Determine the (X, Y) coordinate at the center of the cell enclosing the given text.  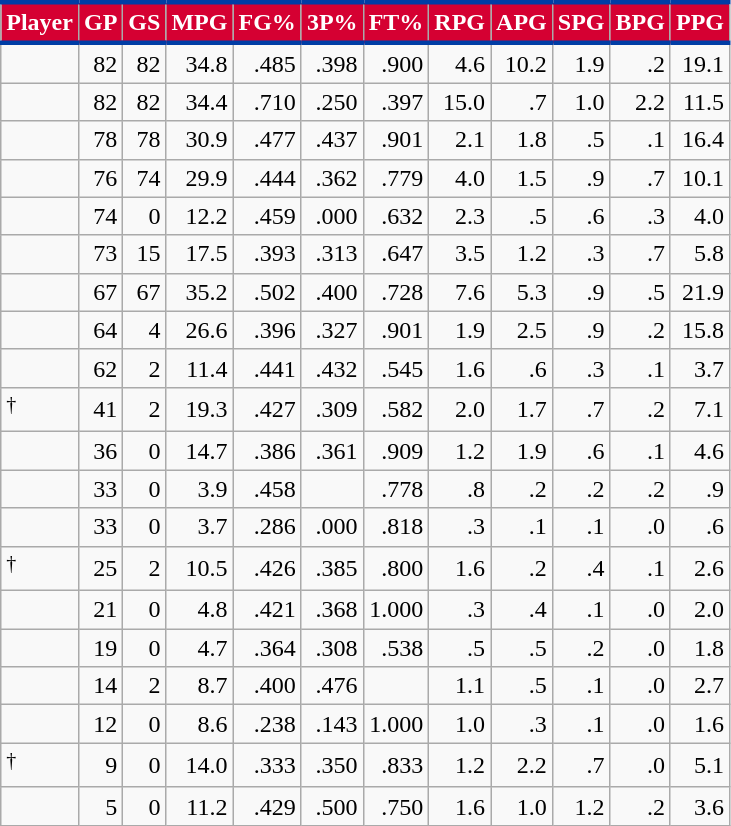
10.2 (522, 63)
.308 (332, 648)
.398 (332, 63)
1.5 (522, 178)
15.8 (700, 330)
.397 (396, 102)
GS (144, 22)
.818 (396, 527)
8.7 (200, 686)
5.3 (522, 292)
15 (144, 254)
2.7 (700, 686)
5.8 (700, 254)
.333 (267, 766)
.250 (332, 102)
19.1 (700, 63)
10.1 (700, 178)
.441 (267, 368)
.728 (396, 292)
.458 (267, 489)
.286 (267, 527)
4.8 (200, 610)
.361 (332, 451)
9 (100, 766)
19.3 (200, 410)
.429 (267, 806)
.444 (267, 178)
.143 (332, 724)
7.1 (700, 410)
2.1 (460, 140)
.238 (267, 724)
.477 (267, 140)
11.5 (700, 102)
SPG (581, 22)
.8 (460, 489)
29.9 (200, 178)
10.5 (200, 568)
.900 (396, 63)
.632 (396, 216)
PPG (700, 22)
12 (100, 724)
14.0 (200, 766)
36 (100, 451)
5.1 (700, 766)
.368 (332, 610)
.432 (332, 368)
APG (522, 22)
.500 (332, 806)
30.9 (200, 140)
.800 (396, 568)
41 (100, 410)
14.7 (200, 451)
.582 (396, 410)
.396 (267, 330)
.427 (267, 410)
.647 (396, 254)
.502 (267, 292)
.485 (267, 63)
5 (100, 806)
11.4 (200, 368)
76 (100, 178)
35.2 (200, 292)
.545 (396, 368)
.327 (332, 330)
3.5 (460, 254)
.421 (267, 610)
15.0 (460, 102)
.779 (396, 178)
2.5 (522, 330)
3P% (332, 22)
RPG (460, 22)
1.7 (522, 410)
4.7 (200, 648)
21 (100, 610)
7.6 (460, 292)
FT% (396, 22)
.385 (332, 568)
1.1 (460, 686)
2.6 (700, 568)
.710 (267, 102)
.350 (332, 766)
Player (40, 22)
3.9 (200, 489)
.538 (396, 648)
34.4 (200, 102)
25 (100, 568)
.909 (396, 451)
.309 (332, 410)
GP (100, 22)
26.6 (200, 330)
3.6 (700, 806)
.426 (267, 568)
.386 (267, 451)
FG% (267, 22)
BPG (640, 22)
73 (100, 254)
21.9 (700, 292)
17.5 (200, 254)
16.4 (700, 140)
.833 (396, 766)
.778 (396, 489)
11.2 (200, 806)
14 (100, 686)
.313 (332, 254)
.437 (332, 140)
62 (100, 368)
4 (144, 330)
.750 (396, 806)
.459 (267, 216)
.476 (332, 686)
8.6 (200, 724)
.362 (332, 178)
34.8 (200, 63)
12.2 (200, 216)
.364 (267, 648)
2.3 (460, 216)
64 (100, 330)
MPG (200, 22)
.393 (267, 254)
19 (100, 648)
